For the text-containing cell, return its midpoint in [x, y] coordinate format. 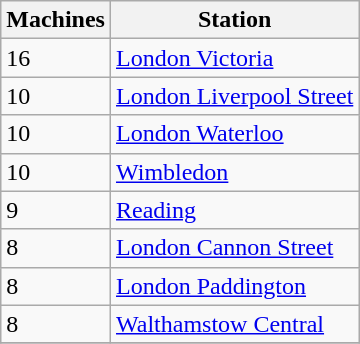
16 [56, 58]
London Victoria [234, 58]
9 [56, 210]
Reading [234, 210]
Machines [56, 20]
London Waterloo [234, 134]
London Liverpool Street [234, 96]
Station [234, 20]
London Paddington [234, 286]
London Cannon Street [234, 248]
Wimbledon [234, 172]
Walthamstow Central [234, 324]
